Extract the [X, Y] coordinate from the center of the cell holding the provided text.  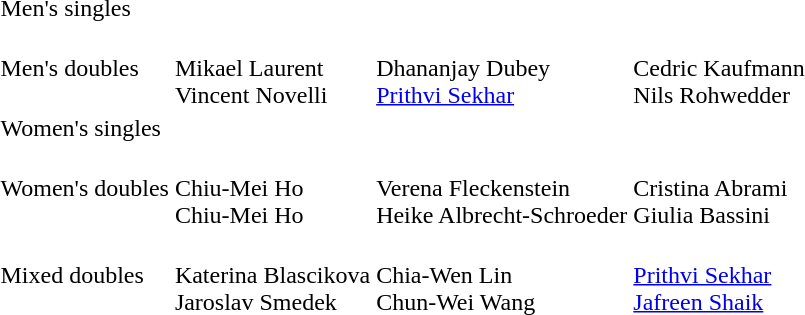
Mikael LaurentVincent Novelli [272, 68]
Chiu-Mei HoChiu-Mei Ho [272, 188]
Dhananjay DubeyPrithvi Sekhar [502, 68]
Verena FleckensteinHeike Albrecht-Schroeder [502, 188]
